Identify which cell holds the provided text, then report its (X, Y) central coordinate. 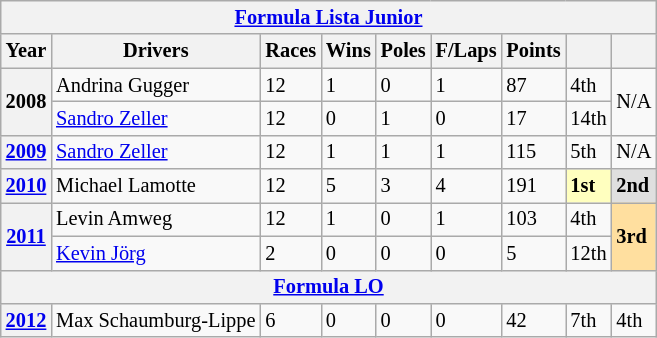
12th (589, 253)
2008 (26, 102)
42 (533, 320)
Poles (404, 51)
Formula Lista Junior (328, 17)
3 (404, 186)
Wins (348, 51)
2012 (26, 320)
Points (533, 51)
191 (533, 186)
F/Laps (466, 51)
Max Schaumburg-Lippe (156, 320)
Andrina Gugger (156, 85)
Michael Lamotte (156, 186)
2011 (26, 236)
2 (290, 253)
4 (466, 186)
103 (533, 219)
Formula LO (328, 287)
87 (533, 85)
14th (589, 118)
Kevin Jörg (156, 253)
3rd (634, 236)
2010 (26, 186)
1st (589, 186)
Levin Amweg (156, 219)
7th (589, 320)
Drivers (156, 51)
2009 (26, 152)
Races (290, 51)
5th (589, 152)
6 (290, 320)
2nd (634, 186)
Year (26, 51)
115 (533, 152)
17 (533, 118)
